Extract the (x, y) coordinate from the center of the cell holding the provided text.  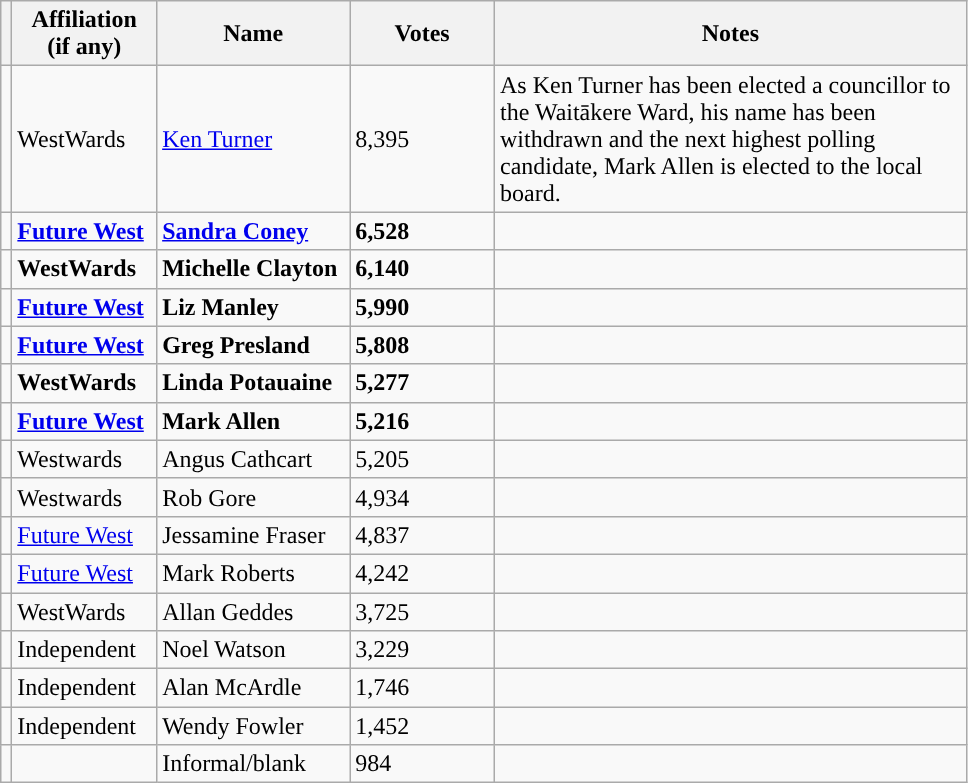
Noel Watson (254, 650)
Notes (730, 34)
5,205 (422, 459)
5,808 (422, 345)
5,216 (422, 421)
Linda Potauaine (254, 383)
Greg Presland (254, 345)
Affiliation (if any) (84, 34)
Mark Roberts (254, 573)
3,725 (422, 611)
Sandra Coney (254, 231)
Angus Cathcart (254, 459)
4,934 (422, 497)
3,229 (422, 650)
6,140 (422, 269)
Name (254, 34)
984 (422, 764)
Informal/blank (254, 764)
1,452 (422, 726)
6,528 (422, 231)
Votes (422, 34)
8,395 (422, 139)
5,990 (422, 307)
Wendy Fowler (254, 726)
Mark Allen (254, 421)
5,277 (422, 383)
Allan Geddes (254, 611)
Liz Manley (254, 307)
Rob Gore (254, 497)
Alan McArdle (254, 688)
4,837 (422, 535)
Michelle Clayton (254, 269)
4,242 (422, 573)
Ken Turner (254, 139)
Jessamine Fraser (254, 535)
1,746 (422, 688)
